Output the (X, Y) coordinate of the center of the cell containing the given text.  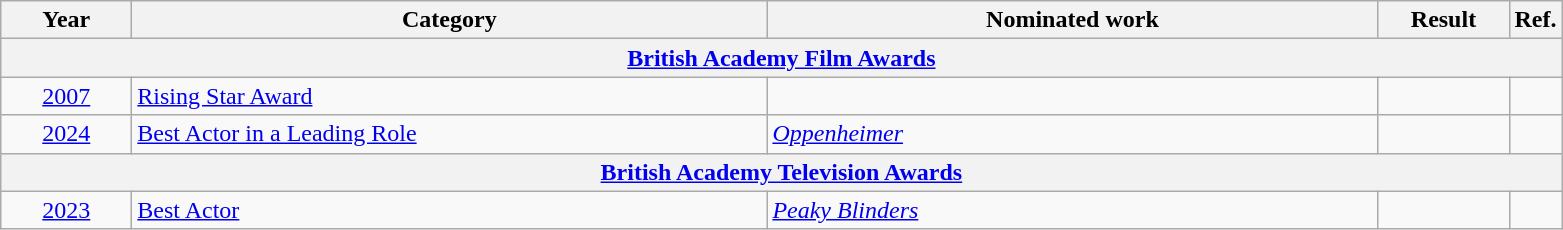
Result (1444, 20)
Year (66, 20)
Rising Star Award (450, 96)
2024 (66, 134)
2023 (66, 210)
2007 (66, 96)
Oppenheimer (1072, 134)
Best Actor in a Leading Role (450, 134)
Nominated work (1072, 20)
Peaky Blinders (1072, 210)
Ref. (1536, 20)
Best Actor (450, 210)
Category (450, 20)
British Academy Film Awards (782, 58)
British Academy Television Awards (782, 172)
